Return the [X, Y] coordinate for the center point of the cell that contains the specified text.  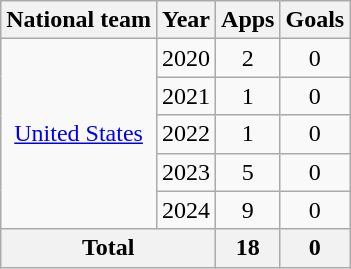
Goals [315, 20]
Apps [248, 20]
9 [248, 210]
2 [248, 58]
United States [79, 134]
5 [248, 172]
Year [186, 20]
2021 [186, 96]
18 [248, 248]
2024 [186, 210]
Total [108, 248]
2023 [186, 172]
2020 [186, 58]
National team [79, 20]
2022 [186, 134]
